Return (x, y) of the center of cell containing provided text 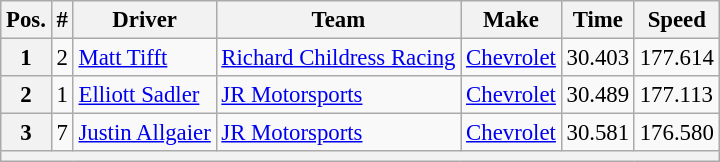
Make (511, 20)
Team (338, 20)
Justin Allgaier (144, 133)
3 (26, 133)
# (62, 20)
Elliott Sadler (144, 95)
Speed (676, 20)
176.580 (676, 133)
Driver (144, 20)
30.403 (598, 58)
177.614 (676, 58)
Matt Tifft (144, 58)
30.489 (598, 95)
177.113 (676, 95)
7 (62, 133)
Pos. (26, 20)
30.581 (598, 133)
Richard Childress Racing (338, 58)
Time (598, 20)
